For the text-containing cell, return its midpoint in (X, Y) coordinate format. 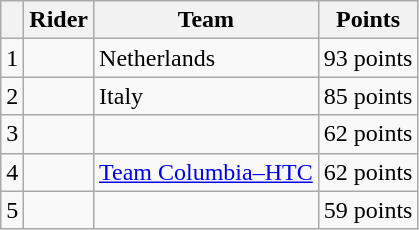
Points (368, 20)
5 (12, 210)
59 points (368, 210)
Team Columbia–HTC (206, 172)
4 (12, 172)
Rider (59, 20)
Italy (206, 96)
2 (12, 96)
Netherlands (206, 58)
Team (206, 20)
1 (12, 58)
85 points (368, 96)
93 points (368, 58)
3 (12, 134)
